Provide the (x, y) coordinate of the cell's center where the given text is located.  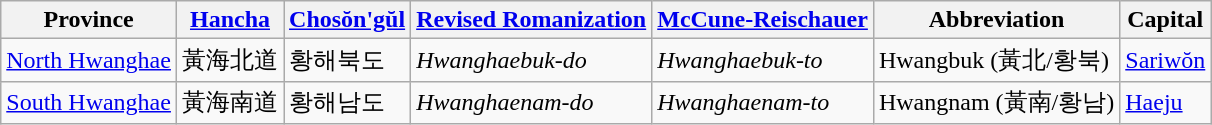
Revised Romanization (532, 20)
황해북도 (348, 60)
Capital (1166, 20)
South Hwanghae (89, 102)
Abbreviation (996, 20)
McCune-Reischauer (763, 20)
Province (89, 20)
黃海南道 (230, 102)
Chosŏn'gŭl (348, 20)
Hwanghaenam-to (763, 102)
Sariwŏn (1166, 60)
Hwanghaebuk-to (763, 60)
Hwangbuk (黃北/황북) (996, 60)
North Hwanghae (89, 60)
황해남도 (348, 102)
Hancha (230, 20)
黃海北道 (230, 60)
Hwanghaenam-do (532, 102)
Hwangnam (黃南/황남) (996, 102)
Haeju (1166, 102)
Hwanghaebuk-do (532, 60)
